Extract the [x, y] coordinate from the center of the cell holding the provided text.  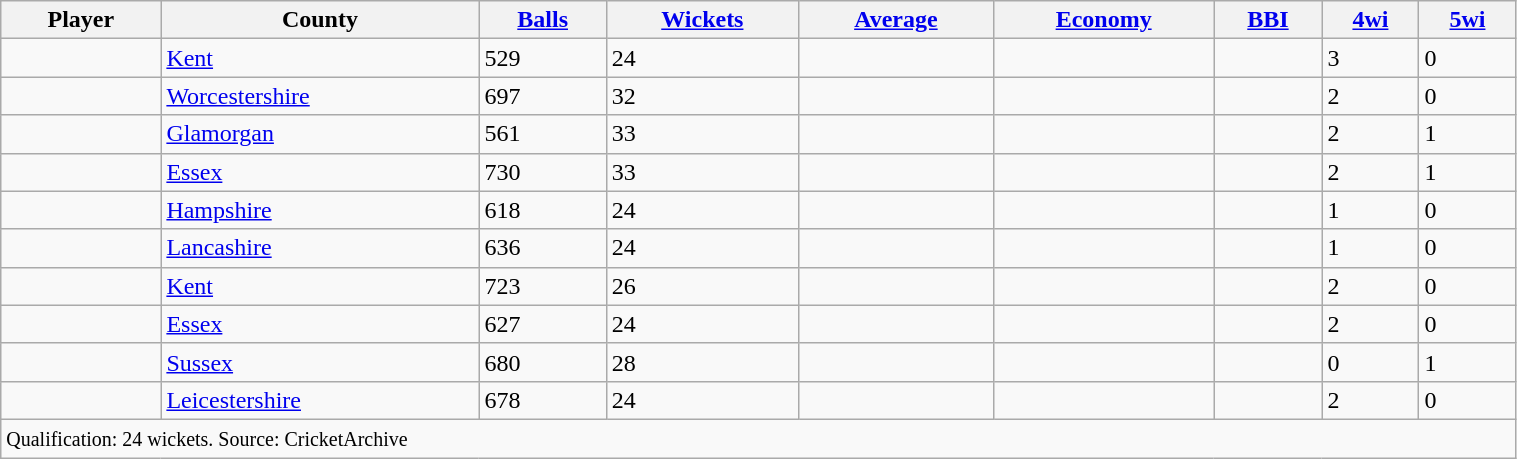
Hampshire [320, 210]
4wi [1370, 20]
Balls [542, 20]
Qualification: 24 wickets. Source: CricketArchive [758, 438]
627 [542, 324]
Sussex [320, 362]
529 [542, 58]
618 [542, 210]
28 [702, 362]
3 [1370, 58]
Glamorgan [320, 134]
678 [542, 400]
Leicestershire [320, 400]
5wi [1468, 20]
561 [542, 134]
Player [81, 20]
Average [896, 20]
697 [542, 96]
Wickets [702, 20]
26 [702, 286]
636 [542, 248]
Worcestershire [320, 96]
Economy [1104, 20]
BBI [1268, 20]
Lancashire [320, 248]
730 [542, 172]
County [320, 20]
723 [542, 286]
680 [542, 362]
32 [702, 96]
